Capture the cell that displays the provided text and extract its [X, Y] central coordinate. 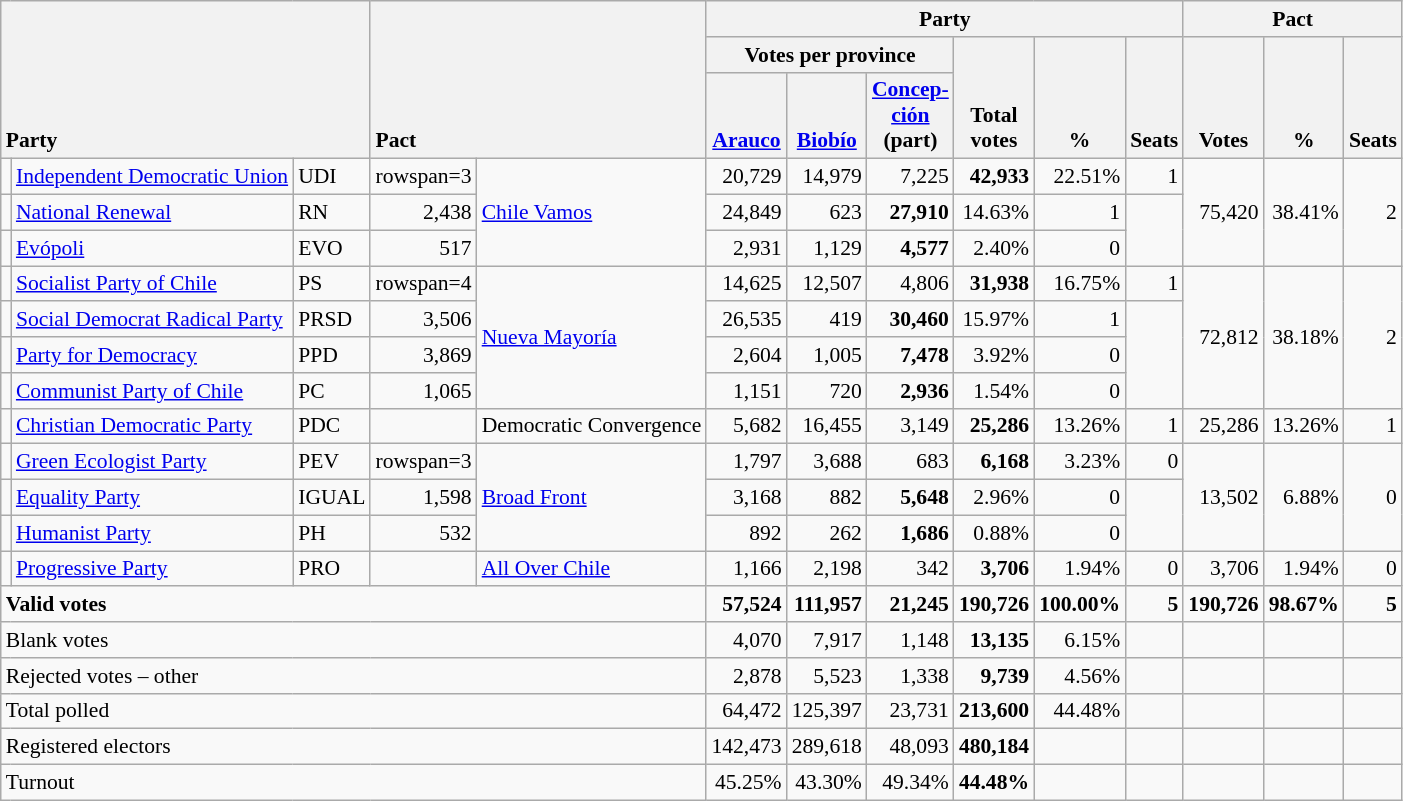
13,502 [1223, 498]
14,979 [827, 177]
1,148 [910, 640]
Votes [1223, 98]
2,604 [746, 355]
27,910 [910, 213]
Nueva Mayoría [592, 337]
125,397 [827, 711]
9,739 [994, 676]
5,682 [746, 426]
882 [827, 498]
3,869 [423, 355]
289,618 [827, 747]
75,420 [1223, 212]
PRSD [332, 320]
48,093 [910, 747]
1,166 [746, 569]
4.56% [1080, 676]
Biobío [827, 116]
1,598 [423, 498]
Social Democrat Radical Party [152, 320]
6.88% [1304, 498]
6,168 [994, 462]
Progressive Party [152, 569]
24,849 [746, 213]
4,070 [746, 640]
623 [827, 213]
Humanist Party [152, 533]
12,507 [827, 284]
15.97% [994, 320]
64,472 [746, 711]
111,957 [827, 605]
38.41% [1304, 212]
Totalvotes [994, 98]
Blank votes [354, 640]
Socialist Party of Chile [152, 284]
1,338 [910, 676]
Total polled [354, 711]
26,535 [746, 320]
21,245 [910, 605]
720 [827, 391]
National Renewal [152, 213]
Equality Party [152, 498]
Registered electors [354, 747]
UDI [332, 177]
Green Ecologist Party [152, 462]
14.63% [994, 213]
7,478 [910, 355]
4,806 [910, 284]
2.96% [994, 498]
Chile Vamos [592, 212]
7,917 [827, 640]
3.92% [994, 355]
PRO [332, 569]
14,625 [746, 284]
45.25% [746, 783]
98.67% [1304, 605]
517 [423, 248]
Broad Front [592, 498]
2.40% [994, 248]
IGUAL [332, 498]
1,151 [746, 391]
1.54% [994, 391]
Independent Democratic Union [152, 177]
Christian Democratic Party [152, 426]
Party for Democracy [152, 355]
Communist Party of Chile [152, 391]
30,460 [910, 320]
6.15% [1080, 640]
1,686 [910, 533]
1,005 [827, 355]
1,129 [827, 248]
Valid votes [354, 605]
PS [332, 284]
16,455 [827, 426]
3,168 [746, 498]
2,198 [827, 569]
Votes per province [830, 55]
Turnout [354, 783]
100.00% [1080, 605]
All Over Chile [592, 569]
38.18% [1304, 337]
1,065 [423, 391]
Concep-ción(part) [910, 116]
0.88% [994, 533]
419 [827, 320]
3.23% [1080, 462]
3,688 [827, 462]
480,184 [994, 747]
57,524 [746, 605]
2,931 [746, 248]
22.51% [1080, 177]
892 [746, 533]
2,438 [423, 213]
213,600 [994, 711]
Democratic Convergence [592, 426]
2,936 [910, 391]
31,938 [994, 284]
16.75% [1080, 284]
3,506 [423, 320]
Arauco [746, 116]
4,577 [910, 248]
683 [910, 462]
Evópoli [152, 248]
42,933 [994, 177]
2,878 [746, 676]
20,729 [746, 177]
5,523 [827, 676]
13,135 [994, 640]
5,648 [910, 498]
Rejected votes – other [354, 676]
72,812 [1223, 337]
PDC [332, 426]
PH [332, 533]
PEV [332, 462]
342 [910, 569]
1,797 [746, 462]
3,149 [910, 426]
PPD [332, 355]
43.30% [827, 783]
PC [332, 391]
rowspan=4 [423, 284]
532 [423, 533]
49.34% [910, 783]
23,731 [910, 711]
262 [827, 533]
142,473 [746, 747]
7,225 [910, 177]
RN [332, 213]
EVO [332, 248]
